From the cell containing the given text, extract its center point as [X, Y] coordinate. 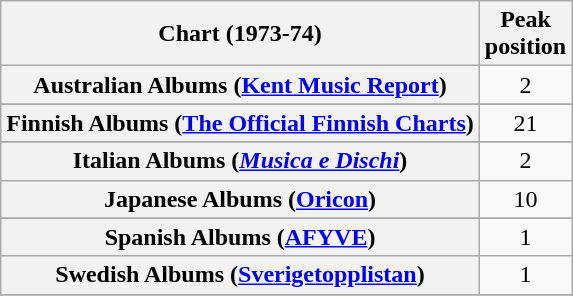
21 [525, 123]
10 [525, 199]
Japanese Albums (Oricon) [240, 199]
Swedish Albums (Sverigetopplistan) [240, 275]
Italian Albums (Musica e Dischi) [240, 161]
Finnish Albums (The Official Finnish Charts) [240, 123]
Peakposition [525, 34]
Australian Albums (Kent Music Report) [240, 85]
Spanish Albums (AFYVE) [240, 237]
Chart (1973-74) [240, 34]
